For the text-containing cell, return its midpoint in [x, y] coordinate format. 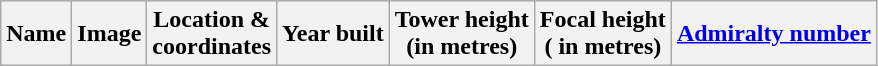
Year built [334, 34]
Location & coordinates [212, 34]
Name [36, 34]
Image [110, 34]
Tower height(in metres) [462, 34]
Admiralty number [774, 34]
Focal height( in metres) [602, 34]
